Extract the [x, y] coordinate from the center of the cell holding the provided text.  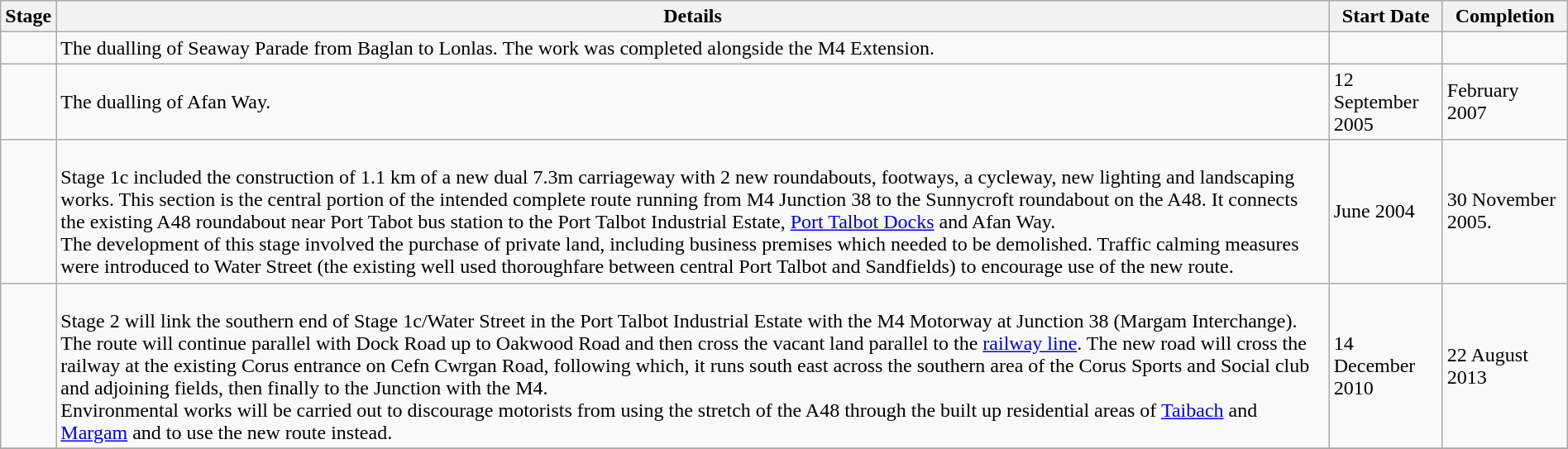
30 November 2005. [1505, 212]
14 December 2010 [1386, 365]
Start Date [1386, 17]
The dualling of Afan Way. [693, 102]
The dualling of Seaway Parade from Baglan to Lonlas. The work was completed alongside the M4 Extension. [693, 48]
Stage [28, 17]
12 September 2005 [1386, 102]
22 August 2013 [1505, 365]
June 2004 [1386, 212]
February 2007 [1505, 102]
Completion [1505, 17]
Details [693, 17]
